Extract the (x, y) coordinate from the center of the cell holding the provided text.  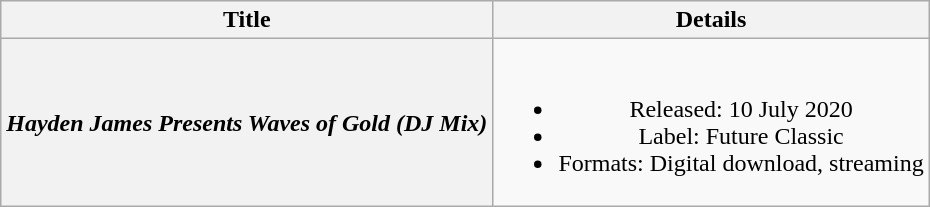
Released: 10 July 2020Label: Future ClassicFormats: Digital download, streaming (711, 122)
Details (711, 20)
Hayden James Presents Waves of Gold (DJ Mix) (247, 122)
Title (247, 20)
